Return the [X, Y] coordinate for the center point of the cell that contains the specified text.  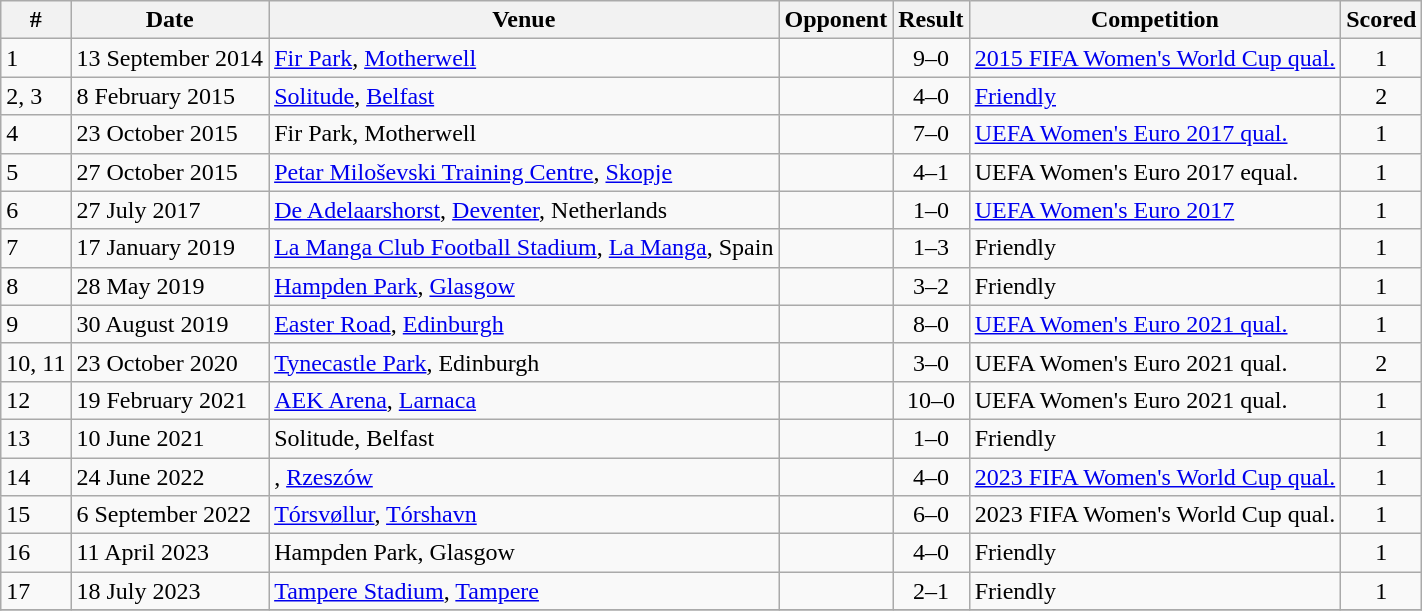
11 April 2023 [170, 553]
2015 FIFA Women's World Cup qual. [1155, 58]
Easter Road, Edinburgh [524, 324]
14 [36, 477]
23 October 2015 [170, 134]
4 [36, 134]
UEFA Women's Euro 2017 [1155, 210]
1–3 [931, 248]
15 [36, 515]
6–0 [931, 515]
6 [36, 210]
8 [36, 286]
5 [36, 172]
, Rzeszów [524, 477]
Scored [1382, 20]
13 September 2014 [170, 58]
10–0 [931, 400]
Venue [524, 20]
27 July 2017 [170, 210]
De Adelaarshorst, Deventer, Netherlands [524, 210]
17 January 2019 [170, 248]
17 [36, 591]
10 June 2021 [170, 438]
4–1 [931, 172]
2–1 [931, 591]
10, 11 [36, 362]
UEFA Women's Euro 2017 qual. [1155, 134]
Date [170, 20]
6 September 2022 [170, 515]
9 [36, 324]
9–0 [931, 58]
Tampere Stadium, Tampere [524, 591]
# [36, 20]
13 [36, 438]
7–0 [931, 134]
2, 3 [36, 96]
23 October 2020 [170, 362]
8 February 2015 [170, 96]
UEFA Women's Euro 2017 equal. [1155, 172]
AEK Arena, Larnaca [524, 400]
Tynecastle Park, Edinburgh [524, 362]
8–0 [931, 324]
28 May 2019 [170, 286]
7 [36, 248]
16 [36, 553]
Competition [1155, 20]
Result [931, 20]
Petar Miloševski Training Centre, Skopje [524, 172]
La Manga Club Football Stadium, La Manga, Spain [524, 248]
24 June 2022 [170, 477]
30 August 2019 [170, 324]
Tórsvøllur, Tórshavn [524, 515]
Opponent [836, 20]
27 October 2015 [170, 172]
18 July 2023 [170, 591]
19 February 2021 [170, 400]
3–2 [931, 286]
12 [36, 400]
3–0 [931, 362]
